Detect which cell encompasses the target text, then output its [X, Y] center coordinate. 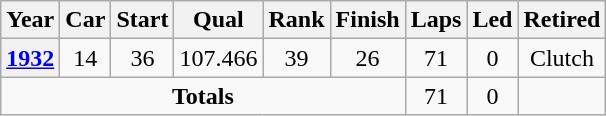
Totals [203, 96]
Finish [368, 20]
Led [492, 20]
Retired [562, 20]
Start [142, 20]
Clutch [562, 58]
26 [368, 58]
1932 [30, 58]
Car [86, 20]
Qual [218, 20]
36 [142, 58]
Laps [436, 20]
Year [30, 20]
107.466 [218, 58]
39 [296, 58]
Rank [296, 20]
14 [86, 58]
